Locate the cell with the specified text and output its [x, y] center coordinate. 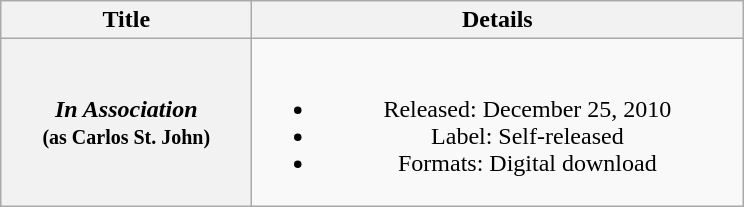
Released: December 25, 2010Label: Self-releasedFormats: Digital download [498, 122]
In Association(as Carlos St. John) [126, 122]
Details [498, 20]
Title [126, 20]
